Pinpoint the cell where the given text exists, returning its (X, Y) midpoint coordinate. 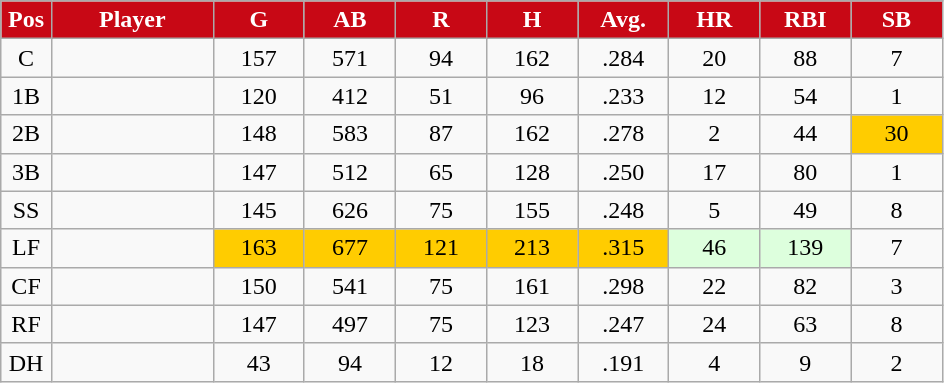
SB (896, 20)
88 (806, 58)
Avg. (624, 20)
.248 (624, 210)
677 (350, 248)
30 (896, 134)
1B (26, 96)
145 (258, 210)
R (440, 20)
CF (26, 286)
163 (258, 248)
.284 (624, 58)
RF (26, 324)
571 (350, 58)
.250 (624, 172)
22 (714, 286)
.247 (624, 324)
87 (440, 134)
Pos (26, 20)
123 (532, 324)
46 (714, 248)
49 (806, 210)
4 (714, 362)
63 (806, 324)
148 (258, 134)
9 (806, 362)
139 (806, 248)
18 (532, 362)
213 (532, 248)
51 (440, 96)
412 (350, 96)
17 (714, 172)
LF (26, 248)
96 (532, 96)
5 (714, 210)
24 (714, 324)
44 (806, 134)
C (26, 58)
Player (132, 20)
G (258, 20)
DH (26, 362)
82 (806, 286)
.191 (624, 362)
512 (350, 172)
155 (532, 210)
120 (258, 96)
541 (350, 286)
43 (258, 362)
3 (896, 286)
.298 (624, 286)
AB (350, 20)
RBI (806, 20)
626 (350, 210)
H (532, 20)
157 (258, 58)
.315 (624, 248)
150 (258, 286)
80 (806, 172)
583 (350, 134)
HR (714, 20)
.233 (624, 96)
20 (714, 58)
SS (26, 210)
161 (532, 286)
54 (806, 96)
3B (26, 172)
128 (532, 172)
.278 (624, 134)
2B (26, 134)
65 (440, 172)
121 (440, 248)
497 (350, 324)
